Find where the given text appears and provide that cell's center as (x, y) coordinate. 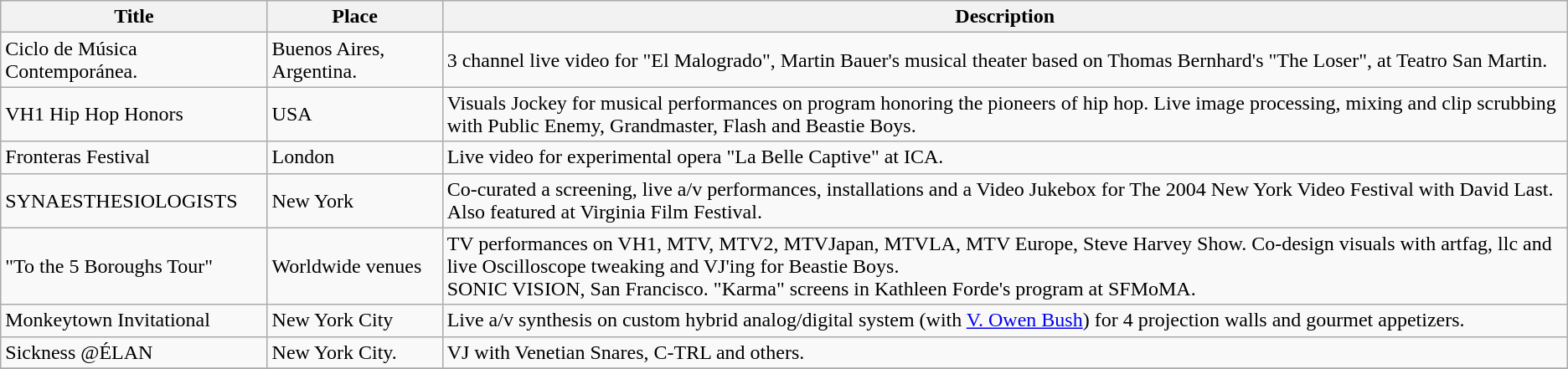
Monkeytown Invitational (134, 320)
3 channel live video for "El Malogrado", Martin Bauer's musical theater based on Thomas Bernhard's "The Loser", at Teatro San Martin. (1005, 60)
Description (1005, 17)
Title (134, 17)
"To the 5 Boroughs Tour" (134, 266)
Worldwide venues (355, 266)
New York (355, 201)
SYNAESTHESIOLOGISTS (134, 201)
Live a/v synthesis on custom hybrid analog/digital system (with V. Owen Bush) for 4 projection walls and gourmet appetizers. (1005, 320)
New York City (355, 320)
Ciclo de Música Contemporánea. (134, 60)
Live video for experimental opera "La Belle Captive" at ICA. (1005, 157)
VH1 Hip Hop Honors (134, 114)
Fronteras Festival (134, 157)
USA (355, 114)
Place (355, 17)
New York City. (355, 352)
Buenos Aires, Argentina. (355, 60)
Sickness @ÉLAN (134, 352)
London (355, 157)
VJ with Venetian Snares, C-TRL and others. (1005, 352)
